Determine the (X, Y) coordinate at the center of the cell enclosing the given text.  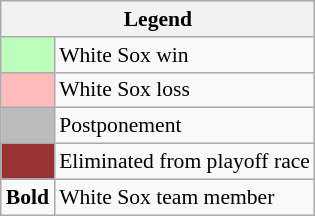
Bold (28, 197)
White Sox team member (184, 197)
White Sox loss (184, 90)
Legend (158, 19)
White Sox win (184, 55)
Postponement (184, 126)
Eliminated from playoff race (184, 162)
